Output the [X, Y] coordinate of the center of the cell containing the given text.  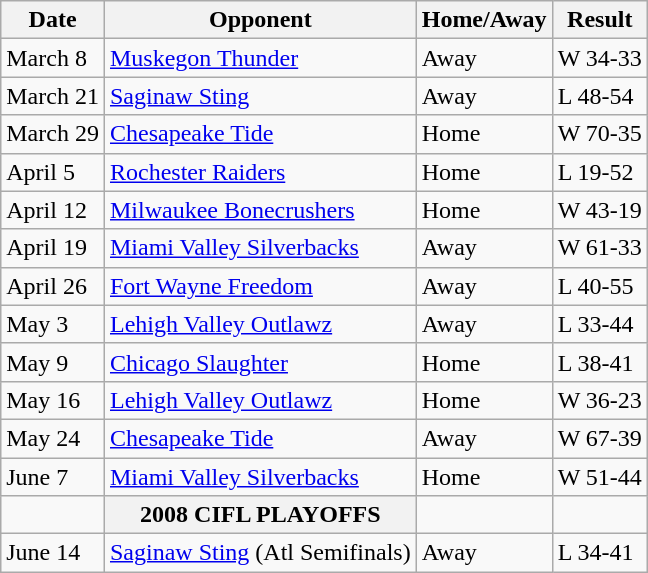
Fort Wayne Freedom [260, 286]
March 29 [53, 134]
April 12 [53, 210]
Opponent [260, 20]
L 34-41 [600, 553]
March 21 [53, 96]
L 19-52 [600, 172]
W 51-44 [600, 477]
W 43-19 [600, 210]
Rochester Raiders [260, 172]
April 26 [53, 286]
W 67-39 [600, 438]
June 7 [53, 477]
May 3 [53, 324]
Saginaw Sting (Atl Semifinals) [260, 553]
April 5 [53, 172]
W 36-23 [600, 400]
L 38-41 [600, 362]
Result [600, 20]
May 16 [53, 400]
Home/Away [484, 20]
Chicago Slaughter [260, 362]
June 14 [53, 553]
May 24 [53, 438]
L 33-44 [600, 324]
L 40-55 [600, 286]
Milwaukee Bonecrushers [260, 210]
W 61-33 [600, 248]
W 34-33 [600, 58]
2008 CIFL PLAYOFFS [260, 515]
Date [53, 20]
May 9 [53, 362]
April 19 [53, 248]
L 48-54 [600, 96]
W 70-35 [600, 134]
Muskegon Thunder [260, 58]
Saginaw Sting [260, 96]
March 8 [53, 58]
